Detect which cell encompasses the target text, then output its [x, y] center coordinate. 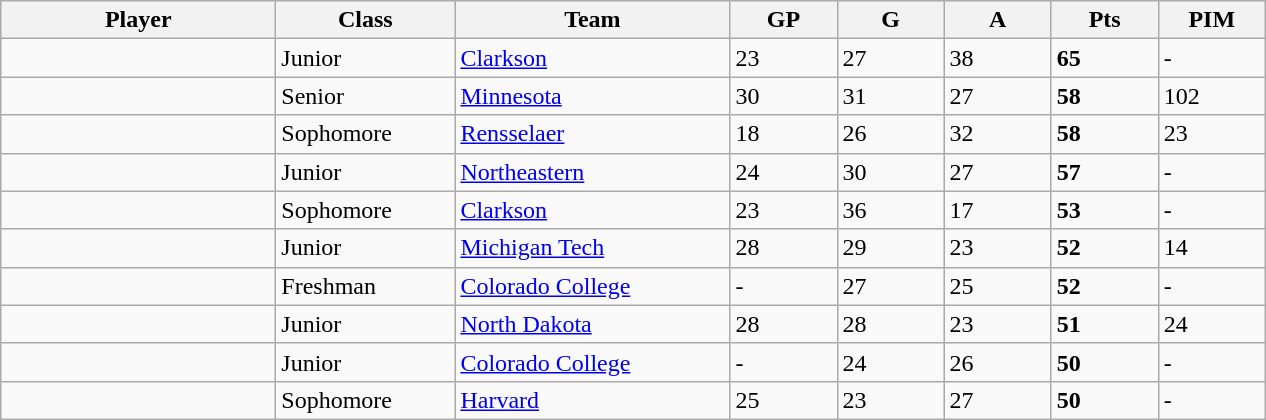
Player [138, 20]
102 [1212, 96]
Team [592, 20]
Pts [1104, 20]
36 [890, 210]
Senior [366, 96]
57 [1104, 172]
Northeastern [592, 172]
G [890, 20]
Harvard [592, 400]
14 [1212, 248]
A [998, 20]
Minnesota [592, 96]
31 [890, 96]
51 [1104, 324]
Freshman [366, 286]
17 [998, 210]
GP [784, 20]
32 [998, 134]
PIM [1212, 20]
Michigan Tech [592, 248]
Rensselaer [592, 134]
38 [998, 58]
18 [784, 134]
65 [1104, 58]
53 [1104, 210]
Class [366, 20]
North Dakota [592, 324]
29 [890, 248]
